Output the (x, y) coordinate of the center of the cell containing the given text.  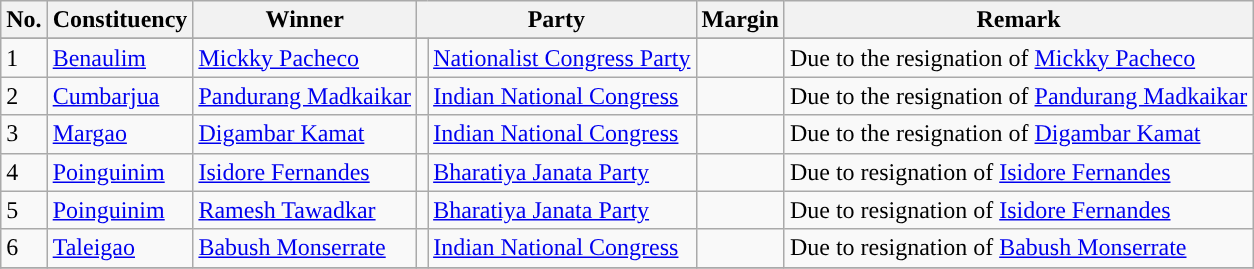
3 (24, 134)
Isidore Fernandes (305, 172)
Party (556, 20)
Babush Monserrate (305, 248)
Margao (120, 134)
2 (24, 96)
Digambar Kamat (305, 134)
Due to resignation of Babush Monserrate (1018, 248)
Due to the resignation of Pandurang Madkaikar (1018, 96)
Ramesh Tawadkar (305, 210)
6 (24, 248)
Remark (1018, 20)
Cumbarjua (120, 96)
Margin (740, 20)
5 (24, 210)
1 (24, 58)
Due to the resignation of Mickky Pacheco (1018, 58)
Pandurang Madkaikar (305, 96)
Taleigao (120, 248)
Constituency (120, 20)
No. (24, 20)
4 (24, 172)
Mickky Pacheco (305, 58)
Due to the resignation of Digambar Kamat (1018, 134)
Nationalist Congress Party (562, 58)
Winner (305, 20)
Benaulim (120, 58)
